Pinpoint the cell where the given text exists, returning its (x, y) midpoint coordinate. 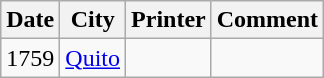
Date (30, 20)
City (93, 20)
Comment (267, 20)
Printer (169, 20)
Quito (93, 58)
1759 (30, 58)
